From the cell containing the given text, extract its center point as [X, Y] coordinate. 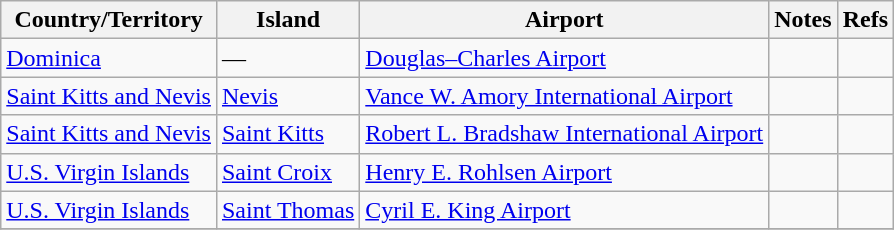
Island [288, 20]
Nevis [288, 96]
— [288, 58]
Saint Croix [288, 172]
Refs [865, 20]
Country/Territory [109, 20]
Notes [803, 20]
Dominica [109, 58]
Henry E. Rohlsen Airport [564, 172]
Airport [564, 20]
Saint Thomas [288, 210]
Robert L. Bradshaw International Airport [564, 134]
Douglas–Charles Airport [564, 58]
Cyril E. King Airport [564, 210]
Saint Kitts [288, 134]
Vance W. Amory International Airport [564, 96]
